Determine the [X, Y] coordinate at the center of the cell enclosing the given text.  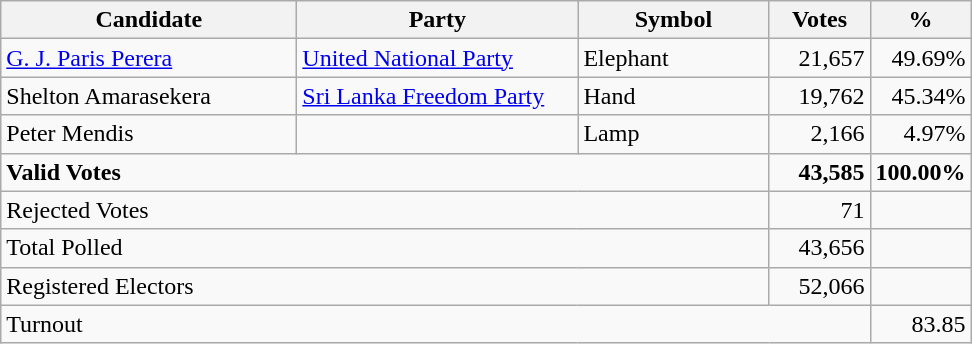
Turnout [436, 324]
43,656 [820, 248]
G. J. Paris Perera [149, 58]
United National Party [438, 58]
21,657 [820, 58]
Total Polled [385, 248]
45.34% [920, 96]
Sri Lanka Freedom Party [438, 96]
71 [820, 210]
Symbol [674, 20]
Rejected Votes [385, 210]
Registered Electors [385, 286]
19,762 [820, 96]
52,066 [820, 286]
2,166 [820, 134]
Peter Mendis [149, 134]
4.97% [920, 134]
% [920, 20]
Hand [674, 96]
Candidate [149, 20]
Lamp [674, 134]
100.00% [920, 172]
Elephant [674, 58]
49.69% [920, 58]
Votes [820, 20]
Valid Votes [385, 172]
83.85 [920, 324]
Party [438, 20]
43,585 [820, 172]
Shelton Amarasekera [149, 96]
